Extract the (x, y) coordinate from the center of the cell holding the provided text.  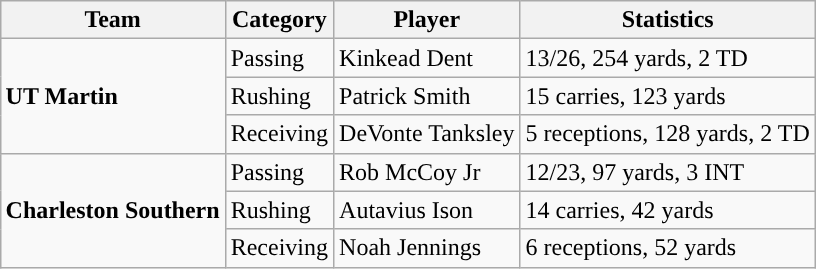
UT Martin (112, 96)
14 carries, 42 yards (668, 210)
Kinkead Dent (427, 58)
DeVonte Tanksley (427, 134)
12/23, 97 yards, 3 INT (668, 172)
15 carries, 123 yards (668, 96)
Patrick Smith (427, 96)
Charleston Southern (112, 210)
Team (112, 20)
6 receptions, 52 yards (668, 248)
Statistics (668, 20)
Autavius Ison (427, 210)
Player (427, 20)
Category (279, 20)
Noah Jennings (427, 248)
5 receptions, 128 yards, 2 TD (668, 134)
13/26, 254 yards, 2 TD (668, 58)
Rob McCoy Jr (427, 172)
